Capture the cell that displays the provided text and extract its [X, Y] central coordinate. 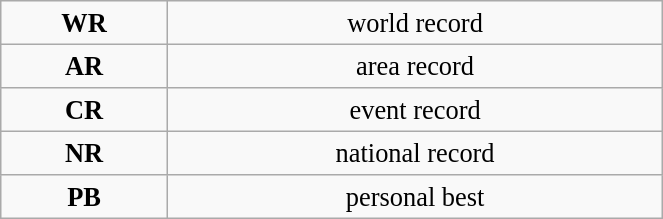
area record [415, 66]
NR [84, 153]
world record [415, 22]
WR [84, 22]
event record [415, 109]
PB [84, 197]
CR [84, 109]
national record [415, 153]
personal best [415, 197]
AR [84, 66]
